Search for the cell housing the specified text and yield its (x, y) center coordinate. 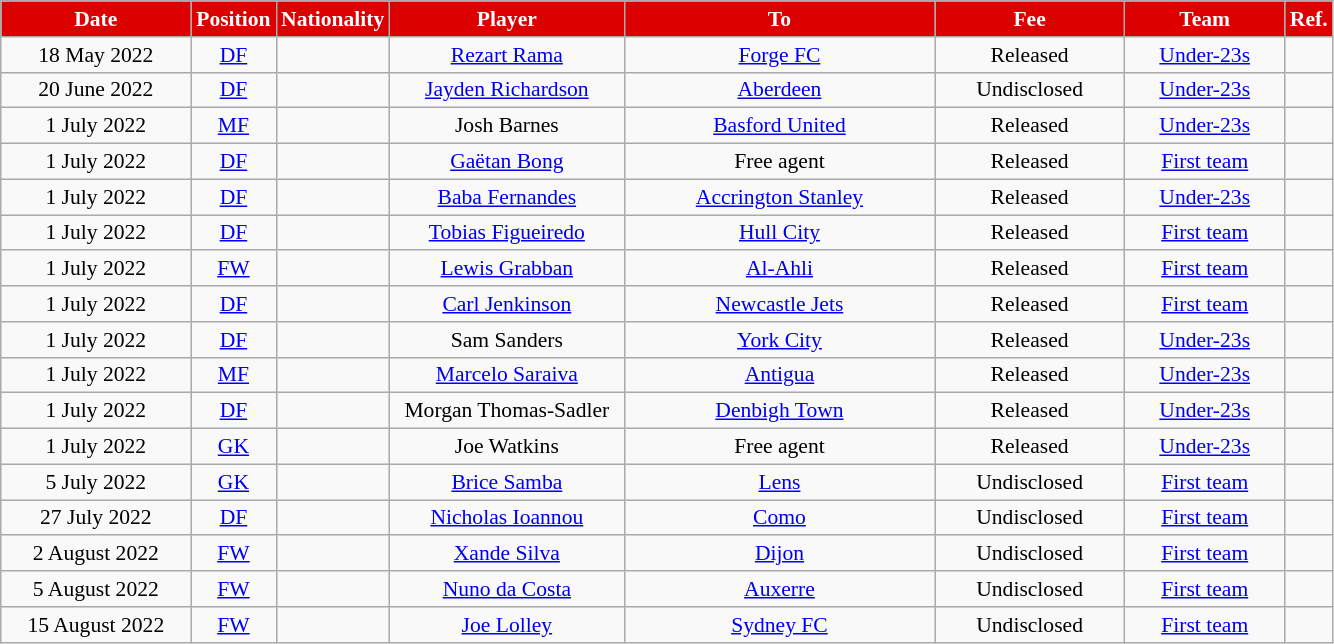
Tobias Figueiredo (506, 233)
18 May 2022 (96, 55)
Forge FC (779, 55)
Fee (1030, 19)
20 June 2022 (96, 90)
Aberdeen (779, 90)
Position (234, 19)
Denbigh Town (779, 411)
Antigua (779, 375)
Dijon (779, 554)
Accrington Stanley (779, 197)
5 August 2022 (96, 589)
Marcelo Saraiva (506, 375)
Joe Lolley (506, 625)
Baba Fernandes (506, 197)
15 August 2022 (96, 625)
Xande Silva (506, 554)
Auxerre (779, 589)
Morgan Thomas-Sadler (506, 411)
Joe Watkins (506, 447)
Carl Jenkinson (506, 304)
Como (779, 518)
Lens (779, 482)
2 August 2022 (96, 554)
Al-Ahli (779, 269)
Hull City (779, 233)
Jayden Richardson (506, 90)
Nationality (332, 19)
Brice Samba (506, 482)
Player (506, 19)
Sam Sanders (506, 340)
Nicholas Ioannou (506, 518)
5 July 2022 (96, 482)
Gaëtan Bong (506, 162)
Basford United (779, 126)
Team (1205, 19)
Sydney FC (779, 625)
27 July 2022 (96, 518)
To (779, 19)
Josh Barnes (506, 126)
Lewis Grabban (506, 269)
Rezart Rama (506, 55)
Date (96, 19)
Ref. (1309, 19)
York City (779, 340)
Newcastle Jets (779, 304)
Nuno da Costa (506, 589)
